For the text-containing cell, return its midpoint in (x, y) coordinate format. 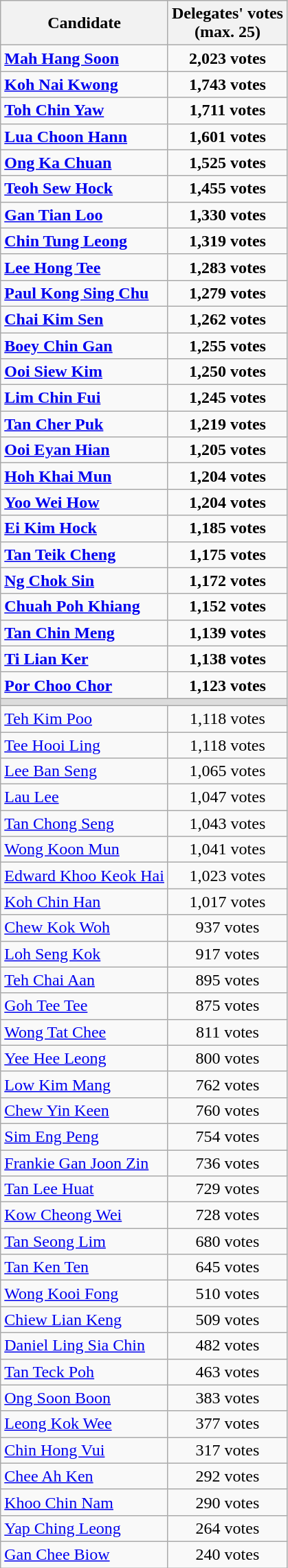
Tan Chong Seng (85, 823)
Chin Hong Vui (85, 1450)
1,245 votes (227, 398)
680 votes (227, 1241)
811 votes (227, 1032)
383 votes (227, 1398)
Chew Yin Keen (85, 1110)
Yap Ching Leong (85, 1528)
Kow Cheong Wei (85, 1215)
Lim Chin Fui (85, 398)
1,601 votes (227, 137)
Low Kim Mang (85, 1084)
377 votes (227, 1424)
Tan Teck Poh (85, 1372)
762 votes (227, 1084)
937 votes (227, 928)
Tan Ken Ten (85, 1267)
1,138 votes (227, 659)
Ong Ka Chuan (85, 163)
Por Choo Chor (85, 685)
1,152 votes (227, 607)
Teoh Sew Hock (85, 189)
1,041 votes (227, 850)
Teh Kim Poo (85, 718)
800 votes (227, 1058)
1,017 votes (227, 902)
Ng Chok Sin (85, 581)
Delegates' votes(max. 25) (227, 23)
Yoo Wei How (85, 502)
Candidate (85, 23)
Koh Nai Kwong (85, 84)
482 votes (227, 1346)
Tan Lee Huat (85, 1189)
Lau Lee (85, 797)
Ooi Siew Kim (85, 372)
Leong Kok Wee (85, 1424)
Chai Kim Sen (85, 319)
1,525 votes (227, 163)
1,023 votes (227, 876)
1,319 votes (227, 241)
Daniel Ling Sia Chin (85, 1346)
Chin Tung Leong (85, 241)
1,330 votes (227, 215)
1,279 votes (227, 293)
Chew Kok Woh (85, 928)
Tan Chin Meng (85, 633)
754 votes (227, 1136)
Ooi Eyan Hian (85, 450)
1,250 votes (227, 372)
1,185 votes (227, 528)
1,255 votes (227, 345)
290 votes (227, 1502)
Mah Hang Soon (85, 58)
317 votes (227, 1450)
1,139 votes (227, 633)
895 votes (227, 980)
Boey Chin Gan (85, 345)
Tan Teik Cheng (85, 554)
Koh Chin Han (85, 902)
Chiew Lian Keng (85, 1320)
Loh Seng Kok (85, 954)
1,219 votes (227, 424)
Khoo Chin Nam (85, 1502)
240 votes (227, 1554)
Teh Chai Aan (85, 980)
Ong Soon Boon (85, 1398)
1,711 votes (227, 110)
Chuah Poh Khiang (85, 607)
Gan Chee Biow (85, 1554)
Yee Hee Leong (85, 1058)
1,205 votes (227, 450)
Wong Kooi Fong (85, 1294)
1,455 votes (227, 189)
2,023 votes (227, 58)
Lee Hong Tee (85, 267)
1,262 votes (227, 319)
Frankie Gan Joon Zin (85, 1163)
510 votes (227, 1294)
1,065 votes (227, 771)
Lua Choon Hann (85, 137)
Ei Kim Hock (85, 528)
Wong Koon Mun (85, 850)
Tee Hooi Ling (85, 745)
760 votes (227, 1110)
Sim Eng Peng (85, 1136)
463 votes (227, 1372)
1,175 votes (227, 554)
509 votes (227, 1320)
736 votes (227, 1163)
1,743 votes (227, 84)
Tan Seong Lim (85, 1241)
875 votes (227, 1006)
Hoh Khai Mun (85, 476)
645 votes (227, 1267)
264 votes (227, 1528)
729 votes (227, 1189)
Toh Chin Yaw (85, 110)
Goh Tee Tee (85, 1006)
Gan Tian Loo (85, 215)
292 votes (227, 1476)
1,172 votes (227, 581)
Wong Tat Chee (85, 1032)
Lee Ban Seng (85, 771)
Ti Lian Ker (85, 659)
1,283 votes (227, 267)
1,047 votes (227, 797)
728 votes (227, 1215)
917 votes (227, 954)
1,043 votes (227, 823)
Edward Khoo Keok Hai (85, 876)
Paul Kong Sing Chu (85, 293)
Tan Cher Puk (85, 424)
Chee Ah Ken (85, 1476)
1,123 votes (227, 685)
